Return (X, Y) of the center of cell containing provided text 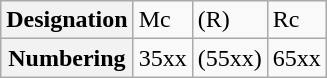
(R) (230, 20)
Designation (67, 20)
65xx (296, 58)
(55xx) (230, 58)
Mc (162, 20)
Rc (296, 20)
35xx (162, 58)
Numbering (67, 58)
